Provide the (x, y) coordinate of the cell's center where the given text is located.  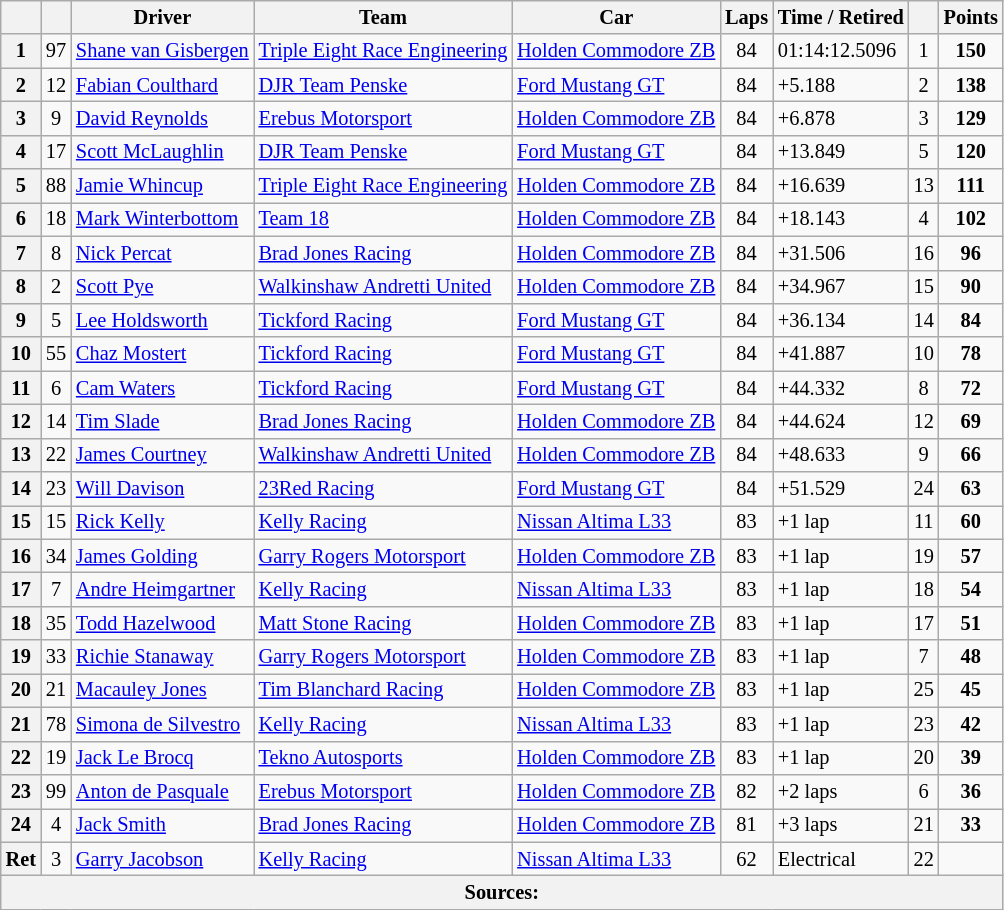
Team (384, 17)
Driver (162, 17)
Chaz Mostert (162, 354)
Todd Hazelwood (162, 623)
David Reynolds (162, 118)
+34.967 (841, 287)
+51.529 (841, 489)
+44.624 (841, 421)
Matt Stone Racing (384, 623)
69 (971, 421)
+44.332 (841, 388)
Time / Retired (841, 17)
60 (971, 522)
102 (971, 219)
36 (971, 791)
Jack Smith (162, 825)
150 (971, 51)
Jack Le Brocq (162, 758)
+36.134 (841, 320)
Shane van Gisbergen (162, 51)
Laps (746, 17)
63 (971, 489)
42 (971, 724)
+5.188 (841, 85)
Fabian Coulthard (162, 85)
Scott Pye (162, 287)
45 (971, 690)
+2 laps (841, 791)
+18.143 (841, 219)
+16.639 (841, 186)
96 (971, 253)
James Golding (162, 556)
Points (971, 17)
Jamie Whincup (162, 186)
72 (971, 388)
54 (971, 589)
Car (616, 17)
Garry Jacobson (162, 859)
Nick Percat (162, 253)
Rick Kelly (162, 522)
82 (746, 791)
120 (971, 152)
99 (56, 791)
138 (971, 85)
35 (56, 623)
25 (924, 690)
Mark Winterbottom (162, 219)
James Courtney (162, 455)
23Red Racing (384, 489)
01:14:12.5096 (841, 51)
Tekno Autosports (384, 758)
+41.887 (841, 354)
Sources: (502, 892)
Simona de Silvestro (162, 724)
Scott McLaughlin (162, 152)
66 (971, 455)
+13.849 (841, 152)
Ret (21, 859)
57 (971, 556)
Electrical (841, 859)
Cam Waters (162, 388)
Will Davison (162, 489)
48 (971, 657)
90 (971, 287)
+31.506 (841, 253)
Andre Heimgartner (162, 589)
Anton de Pasquale (162, 791)
+6.878 (841, 118)
Macauley Jones (162, 690)
Tim Blanchard Racing (384, 690)
97 (56, 51)
51 (971, 623)
111 (971, 186)
81 (746, 825)
Richie Stanaway (162, 657)
34 (56, 556)
Team 18 (384, 219)
55 (56, 354)
129 (971, 118)
88 (56, 186)
+48.633 (841, 455)
Lee Holdsworth (162, 320)
+3 laps (841, 825)
39 (971, 758)
Tim Slade (162, 421)
62 (746, 859)
